For the text-containing cell, return its midpoint in (x, y) coordinate format. 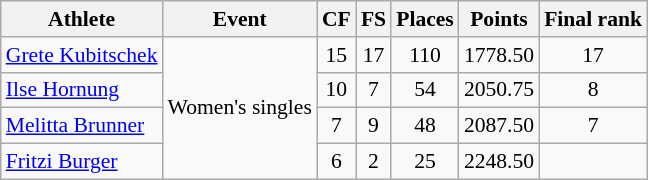
Athlete (82, 19)
10 (336, 90)
2050.75 (499, 90)
2248.50 (499, 162)
15 (336, 55)
48 (425, 126)
6 (336, 162)
Melitta Brunner (82, 126)
25 (425, 162)
Event (240, 19)
2087.50 (499, 126)
FS (374, 19)
Ilse Hornung (82, 90)
8 (593, 90)
Women's singles (240, 108)
Fritzi Burger (82, 162)
9 (374, 126)
1778.50 (499, 55)
2 (374, 162)
54 (425, 90)
Points (499, 19)
Places (425, 19)
110 (425, 55)
Grete Kubitschek (82, 55)
CF (336, 19)
Final rank (593, 19)
